Determine the (X, Y) coordinate at the center of the cell enclosing the given text.  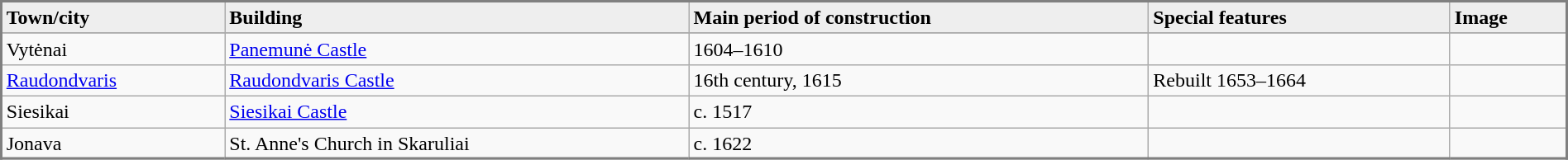
Main period of construction (919, 18)
Panemunė Castle (457, 49)
Siesikai Castle (457, 111)
Image (1508, 18)
Siesikai (113, 111)
c. 1622 (919, 143)
1604–1610 (919, 49)
Raudondvaris Castle (457, 80)
St. Anne's Church in Skaruliai (457, 143)
Town/city (113, 18)
c. 1517 (919, 111)
Rebuilt 1653–1664 (1300, 80)
Jonava (113, 143)
Vytėnai (113, 49)
Raudondvaris (113, 80)
Special features (1300, 18)
16th century, 1615 (919, 80)
Building (457, 18)
